Search for the cell housing the specified text and yield its [X, Y] center coordinate. 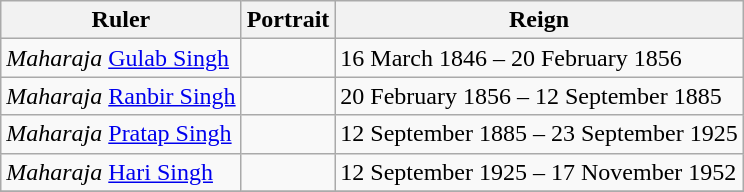
Maharaja Ranbir Singh [121, 96]
20 February 1856 – 12 September 1885 [539, 96]
12 September 1885 – 23 September 1925 [539, 134]
12 September 1925 – 17 November 1952 [539, 172]
Portrait [288, 20]
16 March 1846 – 20 February 1856 [539, 58]
Maharaja Hari Singh [121, 172]
Maharaja Gulab Singh [121, 58]
Ruler [121, 20]
Maharaja Pratap Singh [121, 134]
Reign [539, 20]
